Detect which cell encompasses the target text, then output its [X, Y] center coordinate. 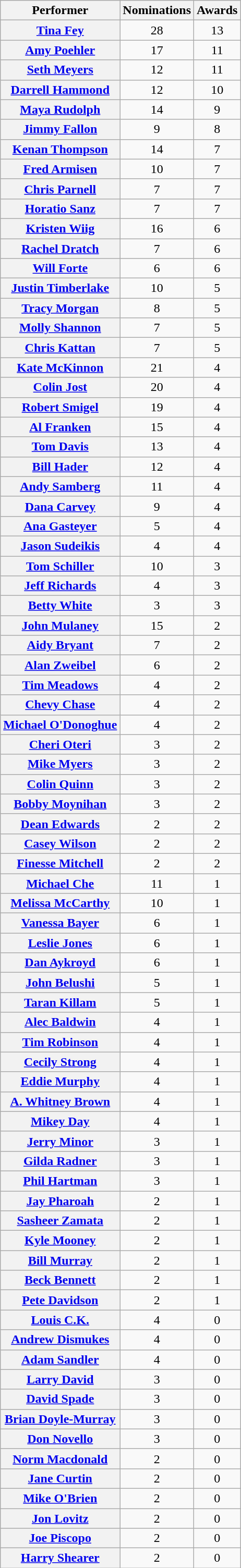
Cheri Oteri [61, 744]
Seth Meyers [61, 70]
Kate McKinnon [61, 367]
Rachel Dratch [61, 249]
Dana Carvey [61, 506]
Jane Curtin [61, 1478]
28 [157, 30]
Kyle Mooney [61, 1241]
Jay Pharoah [61, 1200]
Finesse Mitchell [61, 863]
Michael Che [61, 884]
Aidy Bryant [61, 645]
Brian Doyle-Murray [61, 1419]
Maya Rudolph [61, 109]
Andrew Dismukes [61, 1340]
Mikey Day [61, 1121]
Ana Gasteyer [61, 526]
Cecily Strong [61, 1062]
Robert Smigel [61, 407]
Will Forte [61, 268]
Colin Jost [61, 387]
Justin Timberlake [61, 288]
Casey Wilson [61, 843]
Colin Quinn [61, 784]
Chris Parnell [61, 189]
Jeff Richards [61, 586]
Tracy Morgan [61, 308]
Chris Kattan [61, 348]
Tim Meadows [61, 685]
Tina Fey [61, 30]
Kristen Wiig [61, 228]
Tom Davis [61, 447]
Jason Sudeikis [61, 546]
Kenan Thompson [61, 149]
Jimmy Fallon [61, 129]
Andy Samberg [61, 486]
Vanessa Bayer [61, 923]
Larry David [61, 1379]
Nominations [157, 10]
16 [157, 228]
John Belushi [61, 983]
A. Whitney Brown [61, 1101]
Sasheer Zamata [61, 1221]
19 [157, 407]
Louis C.K. [61, 1320]
Performer [61, 10]
Michael O'Donoghue [61, 725]
Molly Shannon [61, 328]
David Spade [61, 1399]
Beck Bennett [61, 1280]
Don Novello [61, 1439]
Pete Davidson [61, 1300]
Mike Myers [61, 764]
17 [157, 50]
Bobby Moynihan [61, 804]
Alec Baldwin [61, 1022]
Chevy Chase [61, 705]
Horatio Sanz [61, 209]
Eddie Murphy [61, 1082]
Gilda Radner [61, 1161]
Norm Macdonald [61, 1459]
Taran Killam [61, 1002]
Dan Aykroyd [61, 963]
Dean Edwards [61, 824]
Tim Robinson [61, 1042]
Melissa McCarthy [61, 903]
Tom Schiller [61, 566]
Bill Murray [61, 1260]
21 [157, 367]
Jon Lovitz [61, 1518]
Leslie Jones [61, 943]
Joe Piscopo [61, 1538]
Harry Shearer [61, 1558]
20 [157, 387]
Al Franken [61, 427]
Fred Armisen [61, 169]
Phil Hartman [61, 1181]
Betty White [61, 606]
Mike O'Brien [61, 1498]
Bill Hader [61, 467]
Jerry Minor [61, 1141]
Awards [217, 10]
Alan Zweibel [61, 665]
John Mulaney [61, 626]
Darrell Hammond [61, 90]
Adam Sandler [61, 1359]
Amy Poehler [61, 50]
